Search for the cell housing the specified text and yield its [X, Y] center coordinate. 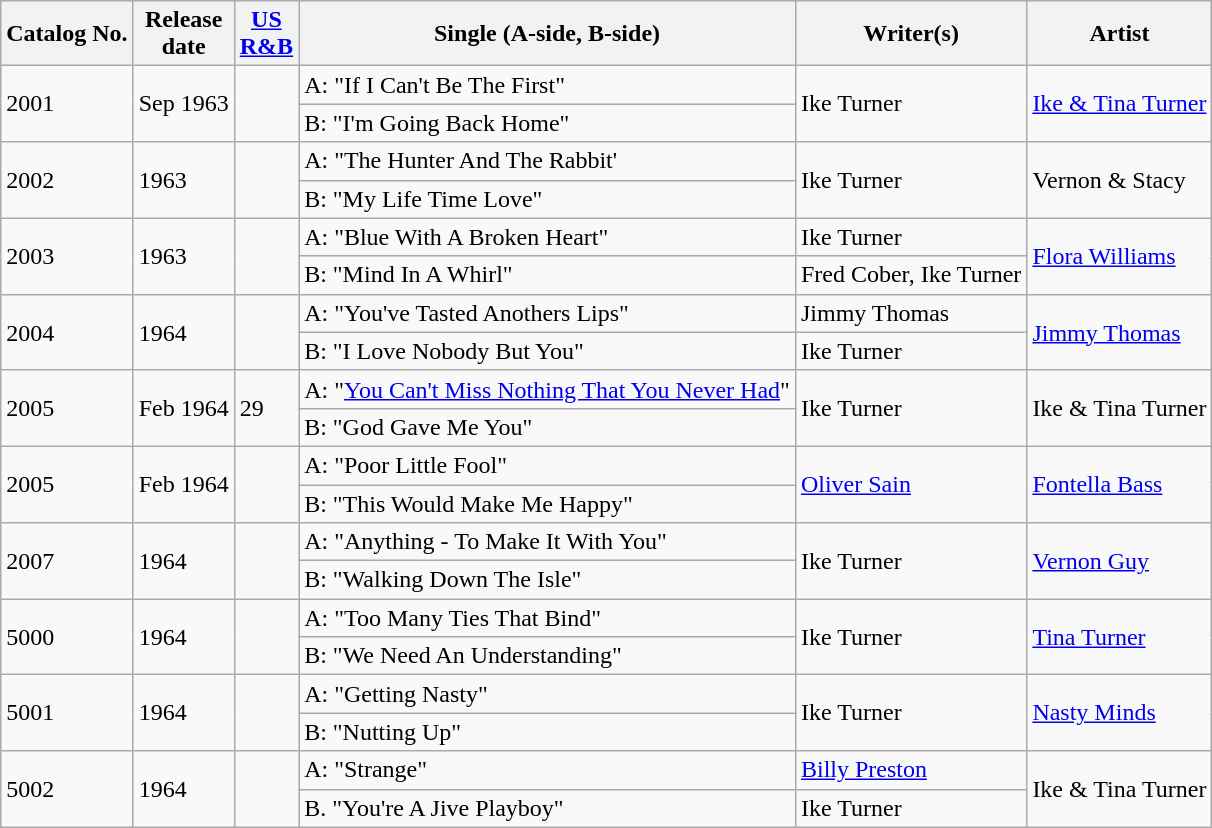
A: "The Hunter And The Rabbit' [548, 161]
Fontella Bass [1120, 484]
2004 [67, 332]
B: "I Love Nobody But You" [548, 351]
2003 [67, 256]
Oliver Sain [910, 484]
A: "Too Many Ties That Bind" [548, 618]
Billy Preston [910, 770]
A: "Blue With A Broken Heart" [548, 237]
B: "My Life Time Love" [548, 199]
Artist [1120, 34]
Releasedate [184, 34]
Nasty Minds [1120, 713]
5000 [67, 637]
Single (A-side, B-side) [548, 34]
A: "Poor Little Fool" [548, 465]
B: "I'm Going Back Home" [548, 123]
B. "You're A Jive Playboy" [548, 808]
B: "We Need An Understanding" [548, 656]
Tina Turner [1120, 637]
B: "Nutting Up" [548, 732]
A: "Anything - To Make It With You" [548, 542]
5001 [67, 713]
Vernon & Stacy [1120, 180]
Flora Williams [1120, 256]
A: "Strange" [548, 770]
2002 [67, 180]
B: "This Would Make Me Happy" [548, 503]
Sep 1963 [184, 104]
2007 [67, 561]
A: "You've Tasted Anothers Lips" [548, 313]
29 [266, 408]
B: "Mind In A Whirl" [548, 275]
Catalog No. [67, 34]
2001 [67, 104]
Vernon Guy [1120, 561]
Fred Cober, Ike Turner [910, 275]
B: "Walking Down The Isle" [548, 580]
5002 [67, 789]
A: "If I Can't Be The First" [548, 85]
A: "You Can't Miss Nothing That You Never Had" [548, 389]
B: "God Gave Me You" [548, 427]
USR&B [266, 34]
Writer(s) [910, 34]
A: "Getting Nasty" [548, 694]
